Find where the given text appears and provide that cell's center as (x, y) coordinate. 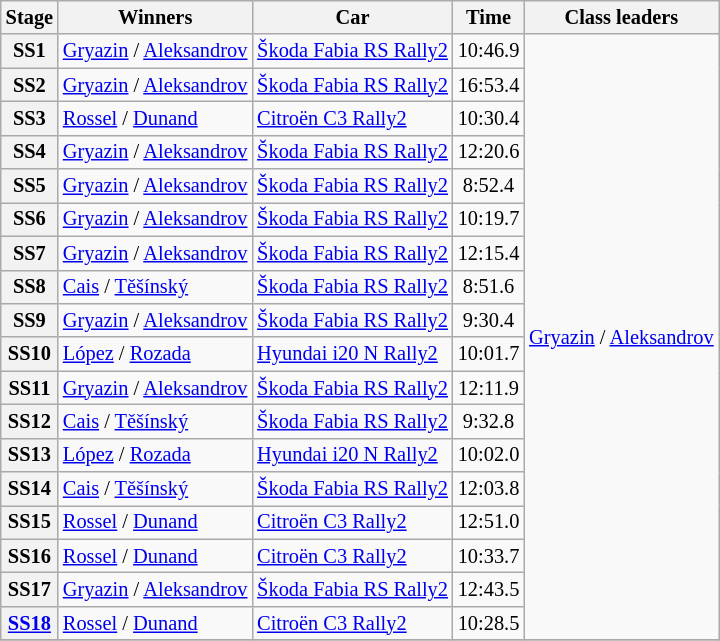
SS9 (30, 320)
10:19.7 (488, 219)
9:32.8 (488, 421)
8:52.4 (488, 186)
Winners (155, 17)
10:33.7 (488, 556)
SS18 (30, 623)
SS5 (30, 186)
10:30.4 (488, 118)
12:43.5 (488, 589)
10:46.9 (488, 51)
SS10 (30, 354)
SS4 (30, 152)
SS13 (30, 455)
12:20.6 (488, 152)
Class leaders (621, 17)
Car (352, 17)
10:01.7 (488, 354)
12:15.4 (488, 253)
SS16 (30, 556)
SS2 (30, 85)
12:03.8 (488, 489)
SS8 (30, 287)
SS6 (30, 219)
Stage (30, 17)
8:51.6 (488, 287)
SS7 (30, 253)
16:53.4 (488, 85)
10:02.0 (488, 455)
SS15 (30, 522)
9:30.4 (488, 320)
12:51.0 (488, 522)
SS3 (30, 118)
10:28.5 (488, 623)
SS12 (30, 421)
SS11 (30, 388)
SS1 (30, 51)
SS17 (30, 589)
SS14 (30, 489)
12:11.9 (488, 388)
Time (488, 17)
